Scan for the cell matching the given text and deliver its (X, Y) coordinate at center. 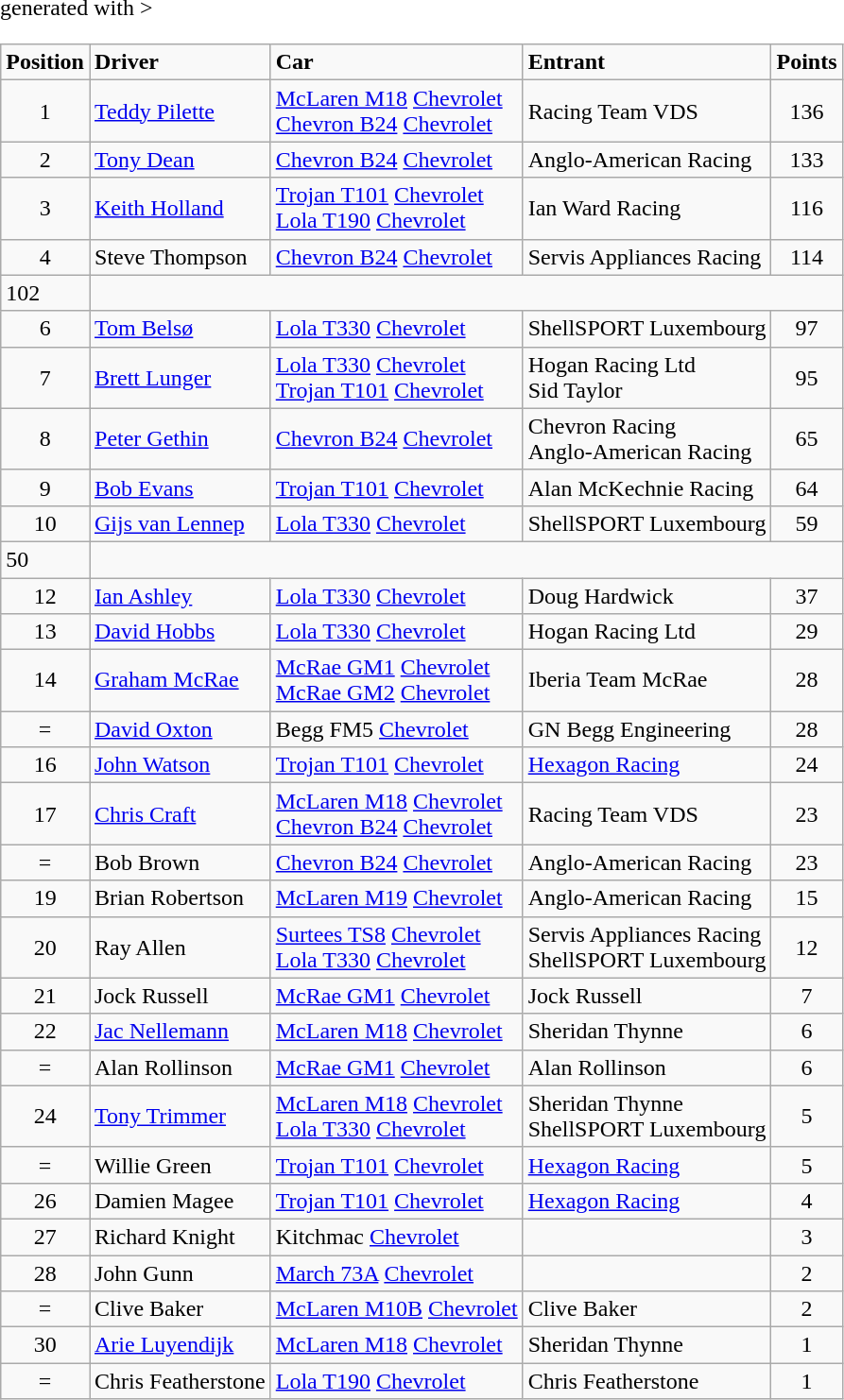
95 (807, 378)
Damien Magee (180, 1201)
26 (45, 1201)
Tom Belsø (180, 329)
13 (45, 632)
Chevron Racing Anglo-American Racing (646, 438)
Bob Brown (180, 862)
Richard Knight (180, 1237)
21 (45, 996)
15 (807, 898)
59 (807, 523)
McLaren M18 Chevrolet Lola T330 Chevrolet (397, 1117)
Lola T190 Chevrolet (397, 1381)
John Watson (180, 765)
Servis Appliances Racing ShellSPORT Luxembourg (646, 947)
Doug Hardwick (646, 596)
Ian Ashley (180, 596)
Sheridan Thynne ShellSPORT Luxembourg (646, 1117)
Bob Evans (180, 487)
Brian Robertson (180, 898)
Peter Gethin (180, 438)
Teddy Pilette (180, 111)
Points (807, 62)
Position (45, 62)
Graham McRae (180, 680)
116 (807, 208)
Kitchmac Chevrolet (397, 1237)
Ray Allen (180, 947)
102 (45, 293)
David Oxton (180, 729)
Keith Holland (180, 208)
Hogan Racing Ltd Sid Taylor (646, 378)
Driver (180, 62)
30 (45, 1345)
GN Begg Engineering (646, 729)
Ian Ward Racing (646, 208)
Alan McKechnie Racing (646, 487)
McLaren M19 Chevrolet (397, 898)
64 (807, 487)
19 (45, 898)
Iberia Team McRae (646, 680)
37 (807, 596)
Jac Nellemann (180, 1032)
Trojan T101 Chevrolet Lola T190 Chevrolet (397, 208)
McRae GM1 Chevrolet McRae GM2 Chevrolet (397, 680)
16 (45, 765)
97 (807, 329)
Willie Green (180, 1165)
McLaren M10B Chevrolet (397, 1309)
136 (807, 111)
Chris Craft (180, 814)
22 (45, 1032)
133 (807, 160)
9 (45, 487)
114 (807, 257)
Tony Dean (180, 160)
65 (807, 438)
Steve Thompson (180, 257)
8 (45, 438)
Begg FM5 Chevrolet (397, 729)
Entrant (646, 62)
David Hobbs (180, 632)
29 (807, 632)
17 (45, 814)
Arie Luyendijk (180, 1345)
Gijs van Lennep (180, 523)
Hogan Racing Ltd (646, 632)
John Gunn (180, 1272)
14 (45, 680)
Car (397, 62)
Surtees TS8 Chevrolet Lola T330 Chevrolet (397, 947)
Brett Lunger (180, 378)
50 (45, 559)
27 (45, 1237)
Tony Trimmer (180, 1117)
10 (45, 523)
Servis Appliances Racing (646, 257)
March 73A Chevrolet (397, 1272)
Lola T330 Chevrolet Trojan T101 Chevrolet (397, 378)
20 (45, 947)
